Detect which cell encompasses the target text, then output its [X, Y] center coordinate. 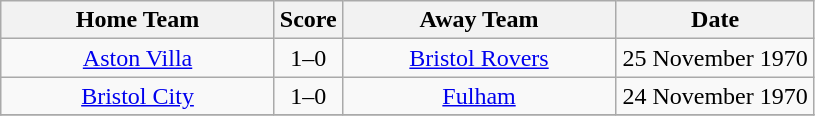
Aston Villa [138, 58]
Score [308, 20]
24 November 1970 [716, 96]
Bristol City [138, 96]
25 November 1970 [716, 58]
Date [716, 20]
Fulham [479, 96]
Away Team [479, 20]
Home Team [138, 20]
Bristol Rovers [479, 58]
